Locate the cell with the specified text and output its [x, y] center coordinate. 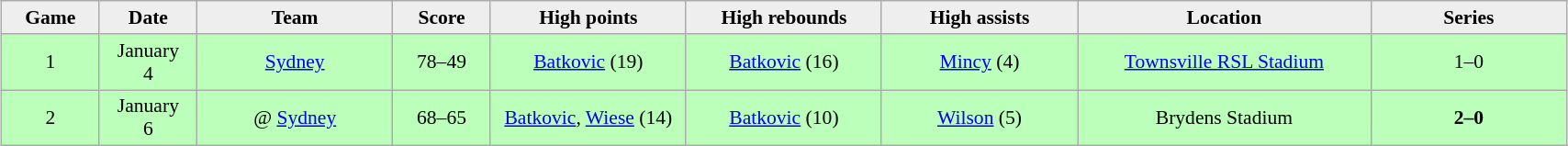
@ Sydney [296, 118]
Batkovic, Wiese (14) [588, 118]
2 [51, 118]
High points [588, 17]
Wilson (5) [979, 118]
Score [442, 17]
Team [296, 17]
Brydens Stadium [1225, 118]
Batkovic (16) [784, 62]
Location [1225, 17]
Townsville RSL Stadium [1225, 62]
Date [149, 17]
Game [51, 17]
Batkovic (10) [784, 118]
Batkovic (19) [588, 62]
January 4 [149, 62]
Sydney [296, 62]
68–65 [442, 118]
Mincy (4) [979, 62]
High assists [979, 17]
High rebounds [784, 17]
January 6 [149, 118]
78–49 [442, 62]
1 [51, 62]
2–0 [1469, 118]
Series [1469, 17]
1–0 [1469, 62]
